For the text-containing cell, return its midpoint in (x, y) coordinate format. 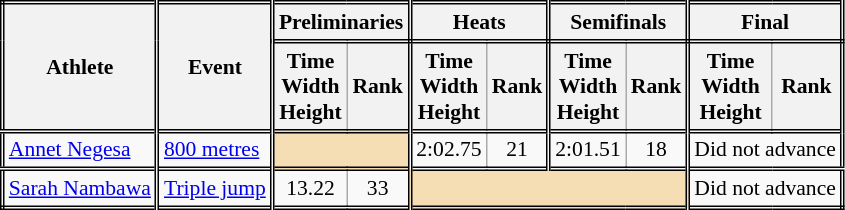
Semifinals (618, 22)
Final (766, 22)
18 (657, 150)
2:02.75 (448, 150)
33 (378, 190)
800 metres (214, 150)
Preliminaries (340, 22)
Athlete (80, 67)
Sarah Nambawa (80, 190)
21 (518, 150)
Annet Negesa (80, 150)
2:01.51 (588, 150)
Heats (480, 22)
13.22 (310, 190)
Event (214, 67)
Triple jump (214, 190)
